Determine the (x, y) coordinate at the center of the cell enclosing the given text.  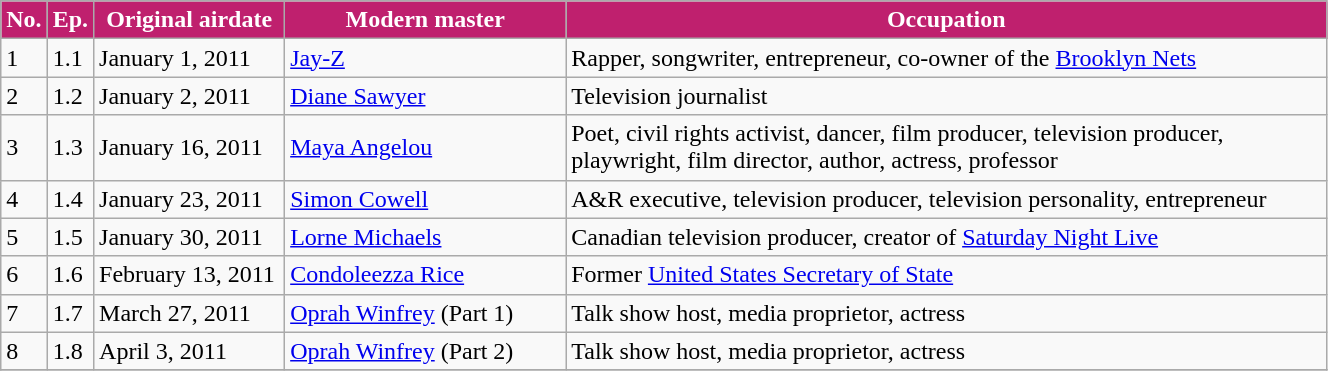
1.4 (70, 199)
February 13, 2011 (190, 275)
1.6 (70, 275)
Lorne Michaels (426, 237)
6 (24, 275)
1.7 (70, 313)
5 (24, 237)
Rapper, songwriter, entrepreneur, co-owner of the Brooklyn Nets (946, 58)
January 1, 2011 (190, 58)
1.3 (70, 148)
April 3, 2011 (190, 351)
1 (24, 58)
Canadian television producer, creator of Saturday Night Live (946, 237)
Modern master (426, 20)
Maya Angelou (426, 148)
Ep. (70, 20)
January 2, 2011 (190, 96)
1.1 (70, 58)
No. (24, 20)
4 (24, 199)
March 27, 2011 (190, 313)
2 (24, 96)
January 30, 2011 (190, 237)
January 16, 2011 (190, 148)
Former United States Secretary of State (946, 275)
Oprah Winfrey (Part 2) (426, 351)
1.2 (70, 96)
7 (24, 313)
Television journalist (946, 96)
January 23, 2011 (190, 199)
1.8 (70, 351)
3 (24, 148)
Condoleezza Rice (426, 275)
1.5 (70, 237)
Jay-Z (426, 58)
Diane Sawyer (426, 96)
Simon Cowell (426, 199)
Poet, civil rights activist, dancer, film producer, television producer, playwright, film director, author, actress, professor (946, 148)
Oprah Winfrey (Part 1) (426, 313)
8 (24, 351)
Occupation (946, 20)
Original airdate (190, 20)
A&R executive, television producer, television personality, entrepreneur (946, 199)
